Return (X, Y) of the center of cell containing provided text 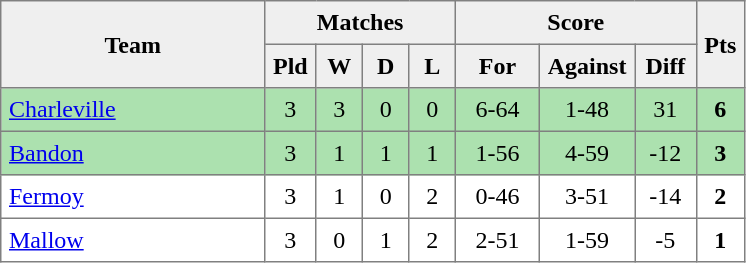
Score (576, 23)
Pts (720, 44)
Matches (360, 23)
W (339, 66)
1-59 (586, 240)
-5 (666, 240)
1-56 (497, 153)
Pld (290, 66)
Team (133, 44)
-12 (666, 153)
Fermoy (133, 197)
1-48 (586, 110)
3-51 (586, 197)
L (432, 66)
Mallow (133, 240)
Charleville (133, 110)
4-59 (586, 153)
Against (586, 66)
For (497, 66)
D (385, 66)
6-64 (497, 110)
2-51 (497, 240)
Bandon (133, 153)
Diff (666, 66)
-14 (666, 197)
6 (720, 110)
0-46 (497, 197)
31 (666, 110)
